Scan for the cell matching the given text and deliver its (x, y) coordinate at center. 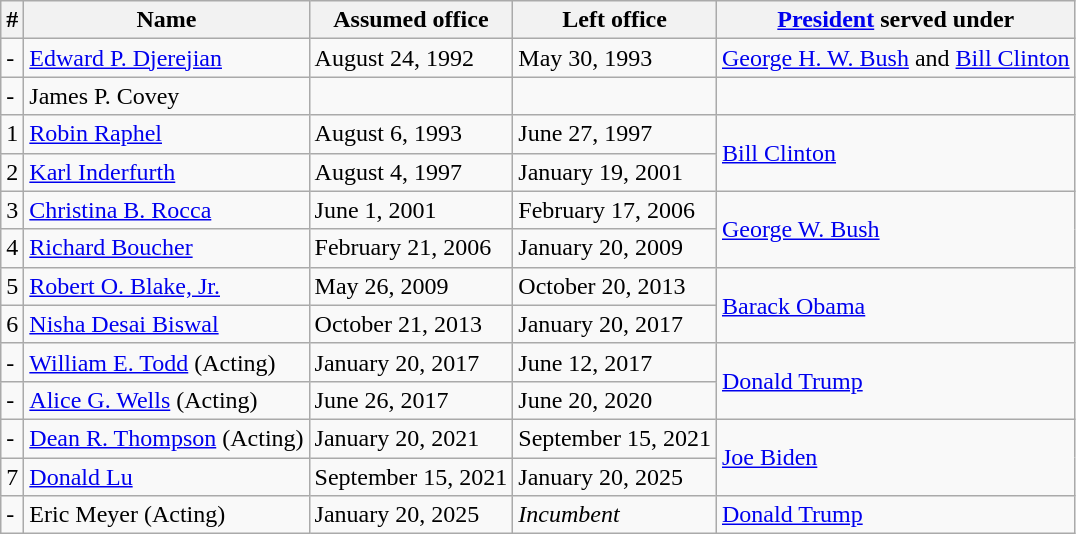
Left office (615, 20)
August 24, 1992 (411, 58)
June 26, 2017 (411, 400)
February 17, 2006 (615, 210)
Robin Raphel (166, 134)
James P. Covey (166, 96)
Bill Clinton (896, 153)
June 20, 2020 (615, 400)
June 27, 1997 (615, 134)
January 19, 2001 (615, 172)
Name (166, 20)
President served under (896, 20)
Assumed office (411, 20)
7 (12, 477)
Christina B. Rocca (166, 210)
2 (12, 172)
June 12, 2017 (615, 362)
June 1, 2001 (411, 210)
Donald Lu (166, 477)
George W. Bush (896, 229)
May 26, 2009 (411, 286)
Richard Boucher (166, 248)
October 20, 2013 (615, 286)
Nisha Desai Biswal (166, 324)
Edward P. Djerejian (166, 58)
October 21, 2013 (411, 324)
February 21, 2006 (411, 248)
Alice G. Wells (Acting) (166, 400)
January 20, 2021 (411, 438)
William E. Todd (Acting) (166, 362)
Robert O. Blake, Jr. (166, 286)
Eric Meyer (Acting) (166, 515)
August 6, 1993 (411, 134)
Joe Biden (896, 457)
Karl Inderfurth (166, 172)
August 4, 1997 (411, 172)
5 (12, 286)
George H. W. Bush and Bill Clinton (896, 58)
1 (12, 134)
Barack Obama (896, 305)
# (12, 20)
4 (12, 248)
Dean R. Thompson (Acting) (166, 438)
May 30, 1993 (615, 58)
6 (12, 324)
Incumbent (615, 515)
3 (12, 210)
January 20, 2009 (615, 248)
